Return (x, y) of the center of cell containing provided text 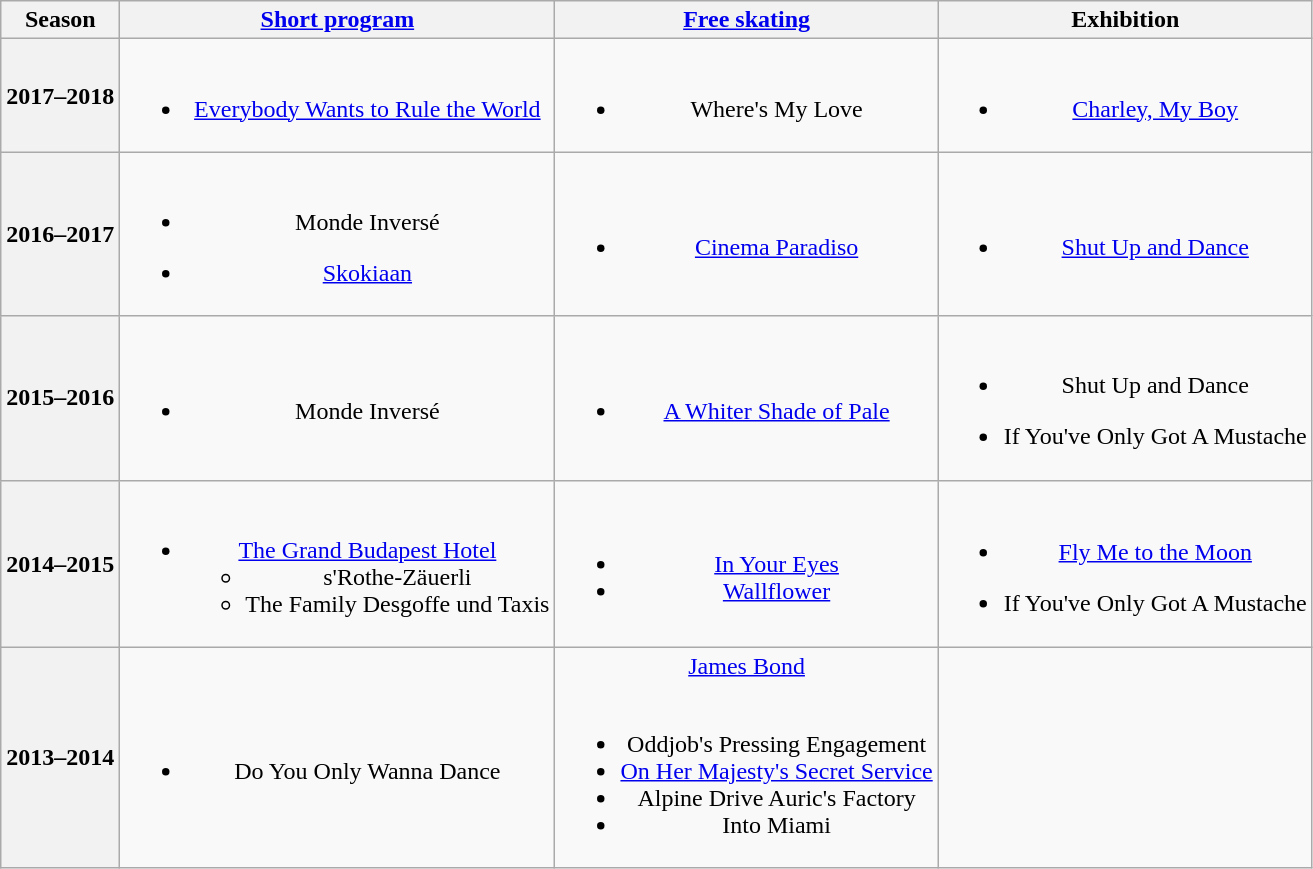
Exhibition (1125, 20)
Free skating (746, 20)
Do You Only Wanna Dance (338, 758)
Cinema Paradiso (746, 234)
Monde Inversé (338, 398)
The Grand Budapest Hotels'Rothe-Zäuerli The Family Desgoffe und Taxis (338, 564)
Season (60, 20)
Charley, My Boy (1125, 96)
Shut Up and Dance If You've Only Got A Mustache (1125, 398)
2013–2014 (60, 758)
2014–2015 (60, 564)
2017–2018 (60, 96)
Everybody Wants to Rule the World (338, 96)
A Whiter Shade of Pale (746, 398)
Where's My Love (746, 96)
James Bond Oddjob's Pressing Engagement On Her Majesty's Secret ServiceAlpine Drive Auric's Factory Into Miami (746, 758)
In Your Eyes Wallflower (746, 564)
Monde Inversé Skokiaan (338, 234)
Fly Me to the Moon If You've Only Got A Mustache (1125, 564)
Shut Up and Dance (1125, 234)
Short program (338, 20)
2015–2016 (60, 398)
2016–2017 (60, 234)
